Output the (x, y) coordinate of the center of the cell containing the given text.  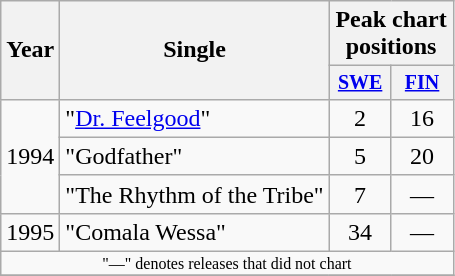
SWE (360, 82)
1995 (30, 232)
Year (30, 50)
20 (422, 156)
16 (422, 118)
Single (194, 50)
5 (360, 156)
1994 (30, 156)
34 (360, 232)
"The Rhythm of the Tribe" (194, 194)
"Godfather" (194, 156)
"Comala Wessa" (194, 232)
"Dr. Feelgood" (194, 118)
FIN (422, 82)
"—" denotes releases that did not chart (227, 264)
Peak chart positions (391, 34)
7 (360, 194)
2 (360, 118)
